Locate the cell with the specified text and output its [X, Y] center coordinate. 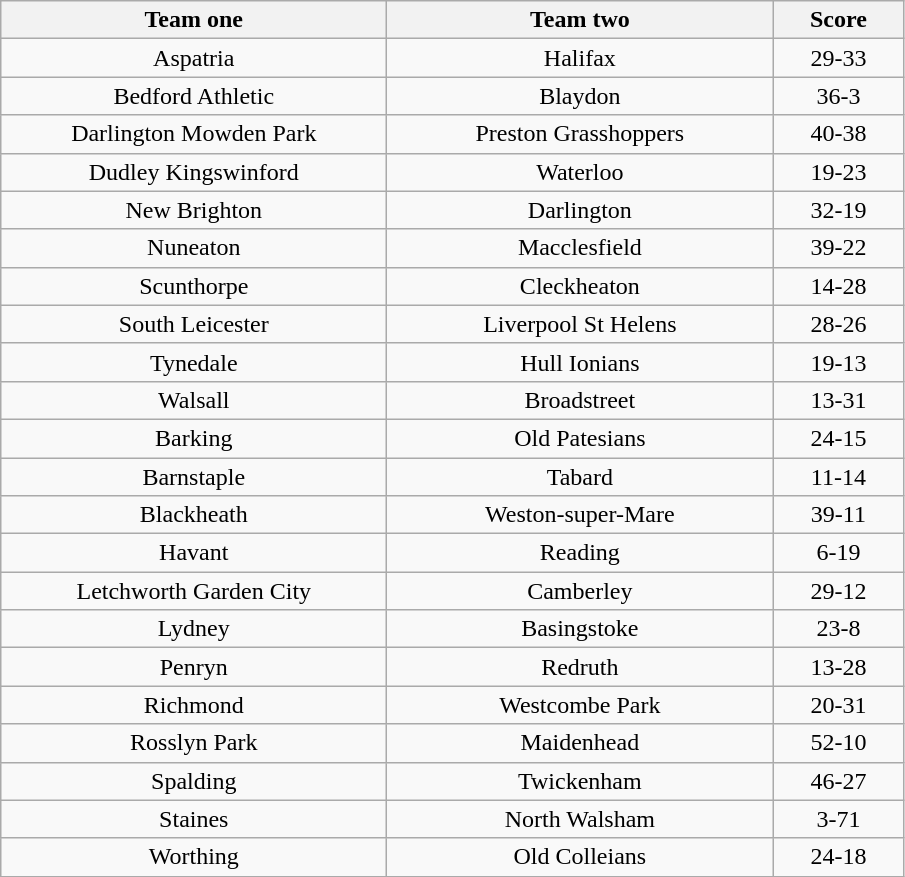
Scunthorpe [194, 286]
39-11 [838, 515]
Team two [580, 20]
46-27 [838, 781]
Spalding [194, 781]
Letchworth Garden City [194, 591]
29-12 [838, 591]
Nuneaton [194, 248]
6-19 [838, 553]
Blaydon [580, 96]
40-38 [838, 134]
20-31 [838, 705]
Waterloo [580, 172]
South Leicester [194, 324]
Lydney [194, 629]
39-22 [838, 248]
Tabard [580, 477]
3-71 [838, 819]
Score [838, 20]
Team one [194, 20]
Macclesfield [580, 248]
Tynedale [194, 362]
Richmond [194, 705]
Barking [194, 438]
Barnstaple [194, 477]
Old Patesians [580, 438]
Aspatria [194, 58]
New Brighton [194, 210]
Westcombe Park [580, 705]
Walsall [194, 400]
36-3 [838, 96]
19-13 [838, 362]
Broadstreet [580, 400]
Basingstoke [580, 629]
Old Colleians [580, 857]
Dudley Kingswinford [194, 172]
19-23 [838, 172]
Bedford Athletic [194, 96]
North Walsham [580, 819]
Darlington Mowden Park [194, 134]
13-28 [838, 667]
Reading [580, 553]
Preston Grasshoppers [580, 134]
29-33 [838, 58]
52-10 [838, 743]
Cleckheaton [580, 286]
Liverpool St Helens [580, 324]
Maidenhead [580, 743]
Worthing [194, 857]
Redruth [580, 667]
Blackheath [194, 515]
Weston-super-Mare [580, 515]
Staines [194, 819]
Rosslyn Park [194, 743]
13-31 [838, 400]
24-15 [838, 438]
Darlington [580, 210]
24-18 [838, 857]
11-14 [838, 477]
28-26 [838, 324]
Twickenham [580, 781]
Penryn [194, 667]
Halifax [580, 58]
Havant [194, 553]
23-8 [838, 629]
Hull Ionians [580, 362]
32-19 [838, 210]
14-28 [838, 286]
Camberley [580, 591]
